Find where the given text appears and provide that cell's center as (X, Y) coordinate. 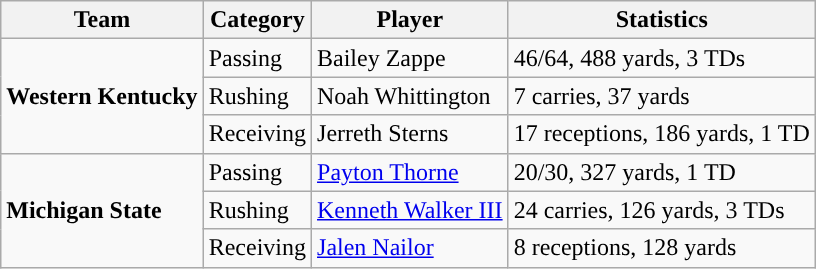
Statistics (662, 20)
Bailey Zappe (410, 58)
Western Kentucky (102, 96)
Player (410, 20)
7 carries, 37 yards (662, 96)
Payton Thorne (410, 172)
46/64, 488 yards, 3 TDs (662, 58)
Jerreth Sterns (410, 134)
8 receptions, 128 yards (662, 248)
Category (257, 20)
Team (102, 20)
Noah Whittington (410, 96)
Jalen Nailor (410, 248)
Kenneth Walker III (410, 210)
20/30, 327 yards, 1 TD (662, 172)
Michigan State (102, 210)
17 receptions, 186 yards, 1 TD (662, 134)
24 carries, 126 yards, 3 TDs (662, 210)
